Determine the (x, y) coordinate at the center of the cell enclosing the given text.  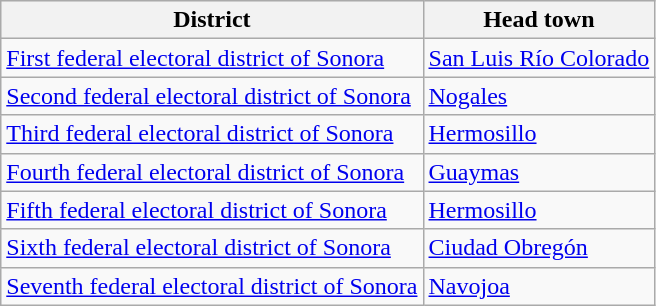
Guaymas (539, 172)
Third federal electoral district of Sonora (212, 134)
Seventh federal electoral district of Sonora (212, 286)
Fourth federal electoral district of Sonora (212, 172)
Head town (539, 20)
Sixth federal electoral district of Sonora (212, 248)
Navojoa (539, 286)
San Luis Río Colorado (539, 58)
Fifth federal electoral district of Sonora (212, 210)
District (212, 20)
First federal electoral district of Sonora (212, 58)
Second federal electoral district of Sonora (212, 96)
Ciudad Obregón (539, 248)
Nogales (539, 96)
